Search for the cell housing the specified text and yield its (X, Y) center coordinate. 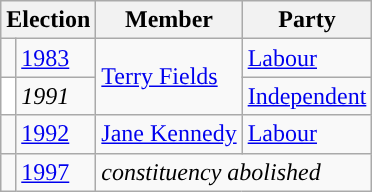
Party (307, 20)
Independent (307, 96)
Member (169, 20)
Election (48, 20)
1983 (56, 58)
Jane Kennedy (169, 134)
1991 (56, 96)
constituency abolished (234, 172)
1992 (56, 134)
1997 (56, 172)
Terry Fields (169, 77)
